Output the (X, Y) coordinate of the center of the cell containing the given text.  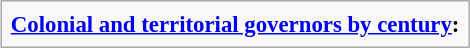
Colonial and territorial governors by century: (235, 24)
